Provide the (x, y) coordinate of the cell's center where the given text is located.  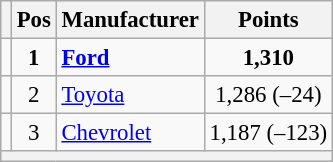
3 (34, 133)
1 (34, 58)
Toyota (130, 95)
Ford (130, 58)
Chevrolet (130, 133)
2 (34, 95)
1,187 (–123) (268, 133)
1,310 (268, 58)
Pos (34, 20)
Manufacturer (130, 20)
Points (268, 20)
1,286 (–24) (268, 95)
